Return the (X, Y) coordinate for the center point of the cell that contains the specified text.  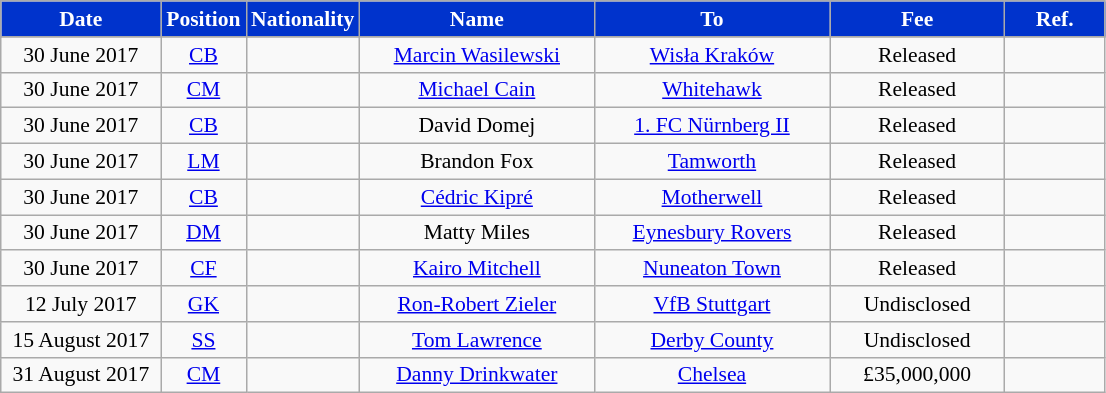
Eynesbury Rovers (712, 233)
Chelsea (712, 375)
Ref. (1055, 19)
Motherwell (712, 197)
Fee (918, 19)
Position (204, 19)
David Domej (476, 126)
Nationality (302, 19)
Tom Lawrence (476, 340)
Kairo Mitchell (476, 269)
Brandon Fox (476, 162)
£35,000,000 (918, 375)
Matty Miles (476, 233)
1. FC Nürnberg II (712, 126)
Whitehawk (712, 90)
31 August 2017 (81, 375)
Date (81, 19)
CF (204, 269)
Ron-Robert Zieler (476, 304)
Cédric Kipré (476, 197)
VfB Stuttgart (712, 304)
12 July 2017 (81, 304)
Wisła Kraków (712, 55)
LM (204, 162)
Michael Cain (476, 90)
SS (204, 340)
GK (204, 304)
DM (204, 233)
Marcin Wasilewski (476, 55)
To (712, 19)
Danny Drinkwater (476, 375)
Tamworth (712, 162)
Name (476, 19)
Derby County (712, 340)
Nuneaton Town (712, 269)
15 August 2017 (81, 340)
